Capture the cell that displays the provided text and extract its (X, Y) central coordinate. 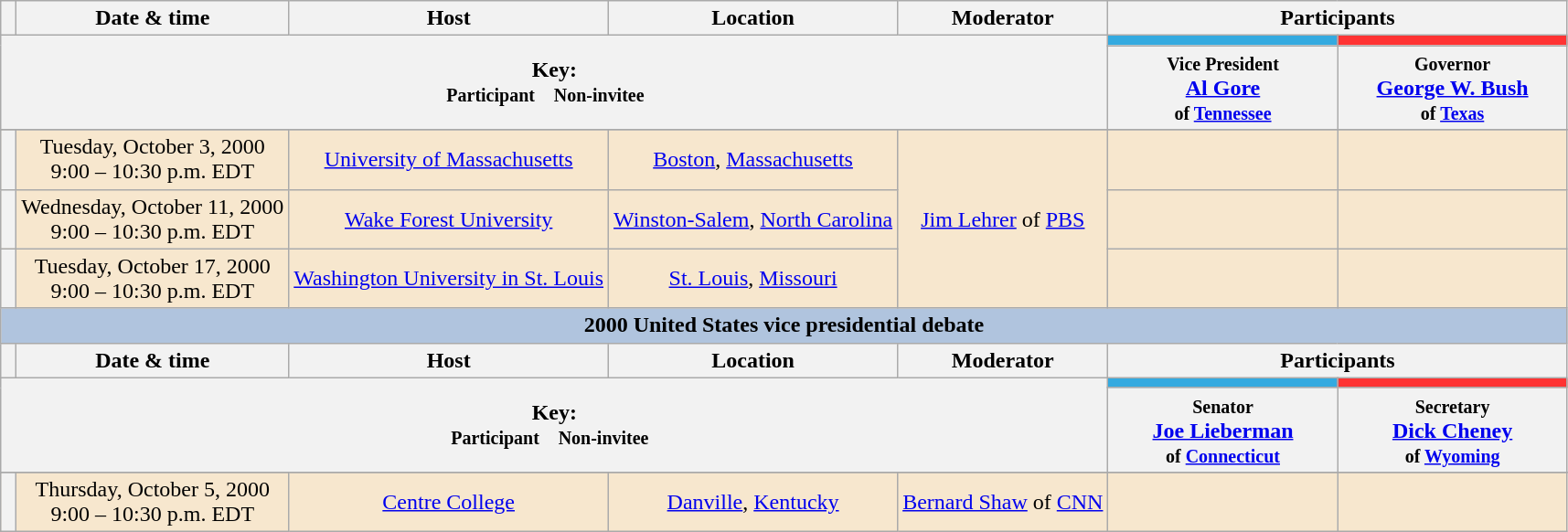
Washington University in St. Louis (449, 278)
Secretary Dick Cheneyof Wyoming (1452, 430)
Tuesday, October 3, 20009:00 – 10:30 p.m. EDT (153, 159)
Tuesday, October 17, 20009:00 – 10:30 p.m. EDT (153, 278)
Centre College (449, 501)
Bernard Shaw of CNN (1003, 501)
Wednesday, October 11, 20009:00 – 10:30 p.m. EDT (153, 219)
GovernorGeorge W. Bushof Texas (1452, 88)
Jim Lehrer of PBS (1003, 219)
Winston-Salem, North Carolina (753, 219)
St. Louis, Missouri (753, 278)
SenatorJoe Liebermanof Connecticut (1223, 430)
2000 United States vice presidential debate (784, 325)
Boston, Massachusetts (753, 159)
Vice PresidentAl Goreof Tennessee (1223, 88)
Thursday, October 5, 20009:00 – 10:30 p.m. EDT (153, 501)
Wake Forest University (449, 219)
Danville, Kentucky (753, 501)
University of Massachusetts (449, 159)
